For the text-containing cell, return its midpoint in [X, Y] coordinate format. 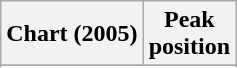
Chart (2005) [72, 34]
Peakposition [189, 34]
